Provide the (X, Y) coordinate of the cell's center where the given text is located.  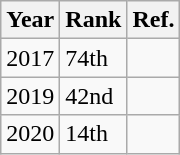
2017 (30, 58)
2019 (30, 96)
Rank (94, 20)
2020 (30, 134)
Ref. (154, 20)
74th (94, 58)
Year (30, 20)
42nd (94, 96)
14th (94, 134)
